Output the (X, Y) coordinate of the center of the cell containing the given text.  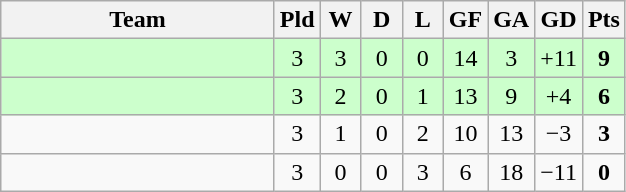
+4 (559, 96)
−11 (559, 172)
10 (465, 134)
18 (512, 172)
GF (465, 20)
Team (138, 20)
D (382, 20)
Pld (297, 20)
+11 (559, 58)
−3 (559, 134)
W (340, 20)
GD (559, 20)
Pts (604, 20)
14 (465, 58)
L (422, 20)
GA (512, 20)
